Locate the cell with the specified text and output its [x, y] center coordinate. 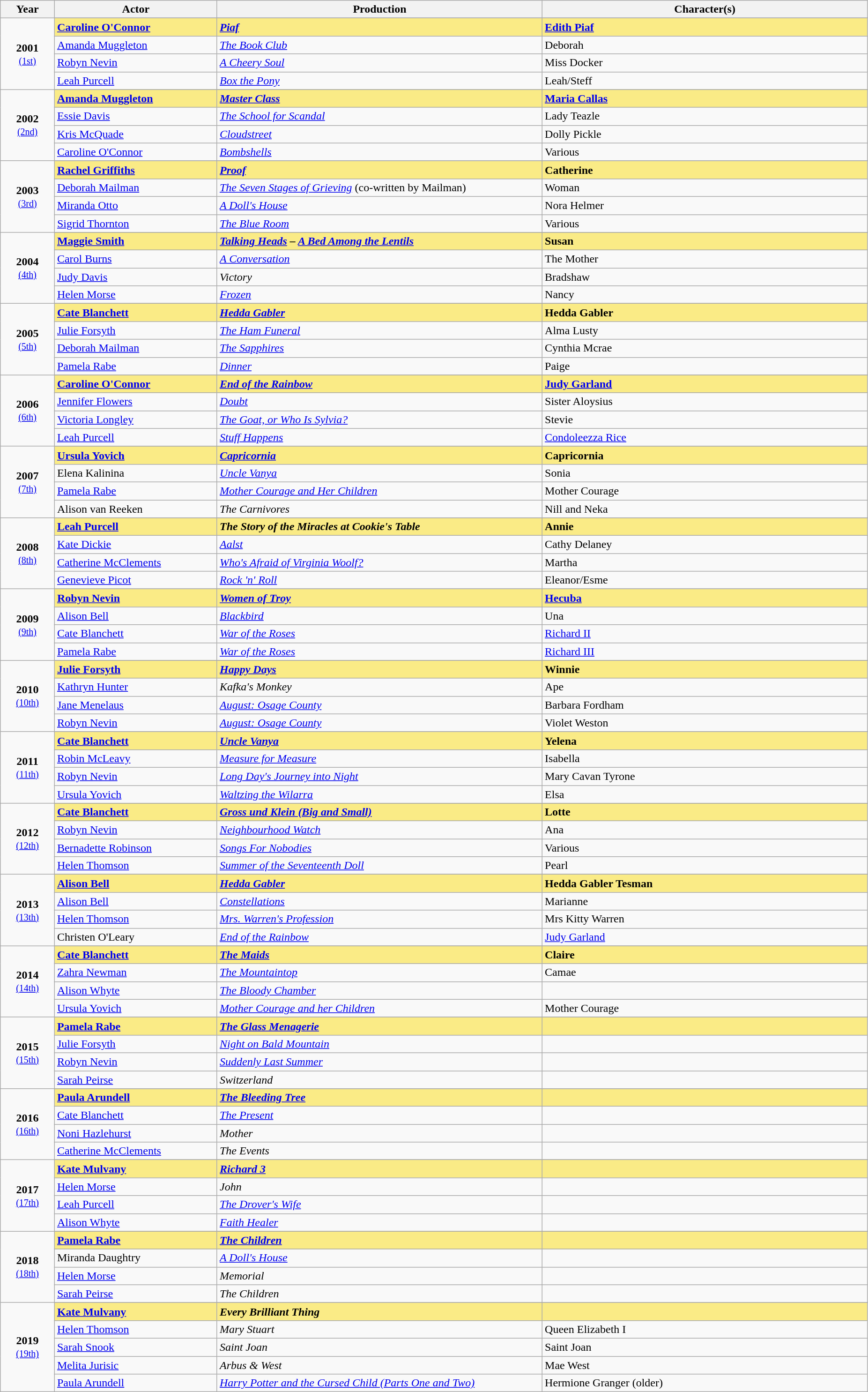
2013(13th) [28, 910]
Susan [705, 241]
Sarah Snook [136, 1347]
Dinner [379, 366]
Blackbird [379, 616]
Gross und Klein (Big and Small) [379, 812]
2006(6th) [28, 411]
Suddenly Last Summer [379, 1062]
The Mountaintop [379, 973]
2018(18th) [28, 1267]
Box the Pony [379, 81]
Waltzing the Wilarra [379, 794]
Alison van Reeken [136, 509]
Yelena [705, 741]
Harry Potter and the Cursed Child (Parts One and Two) [379, 1383]
2016(16th) [28, 1124]
Bernadette Robinson [136, 848]
Richard 3 [379, 1169]
Jennifer Flowers [136, 402]
Noni Hazlehurst [136, 1133]
John [379, 1187]
2010(10th) [28, 696]
Aalst [379, 545]
Maggie Smith [136, 241]
Nill and Neka [705, 509]
Stuff Happens [379, 437]
Arbus & West [379, 1365]
The Bloody Chamber [379, 990]
The Mother [705, 259]
Paige [705, 366]
Production [379, 9]
2005(5th) [28, 339]
2011(11th) [28, 767]
The Goat, or Who Is Sylvia? [379, 419]
Melita Jurisic [136, 1365]
A Cheery Soul [379, 63]
The Maids [379, 955]
Happy Days [379, 669]
2002(2nd) [28, 125]
Annie [705, 527]
Frozen [379, 295]
2009(9th) [28, 625]
The Blue Room [379, 224]
Mother Courage and her Children [379, 1008]
Marianne [705, 901]
Victoria Longley [136, 419]
The Story of the Miracles at Cookie's Table [379, 527]
Claire [705, 955]
Lady Teazle [705, 116]
Queen Elizabeth I [705, 1329]
Ape [705, 687]
Camae [705, 973]
Stevie [705, 419]
A Conversation [379, 259]
Mother Courage and Her Children [379, 491]
Jane Menelaus [136, 705]
Proof [379, 170]
The Drover's Wife [379, 1205]
Isabella [705, 758]
Dolly Pickle [705, 134]
Bombshells [379, 152]
Night on Bald Mountain [379, 1044]
Miranda Otto [136, 205]
Leah/Steff [705, 81]
Constellations [379, 901]
Christen O'Leary [136, 937]
The School for Scandal [379, 116]
Actor [136, 9]
Carol Burns [136, 259]
Cloudstreet [379, 134]
Year [28, 9]
Measure for Measure [379, 758]
Mary Stuart [379, 1329]
Kathryn Hunter [136, 687]
Every Brilliant Thing [379, 1311]
Violet Weston [705, 723]
Elsa [705, 794]
Master Class [379, 98]
Winnie [705, 669]
Richard II [705, 634]
Eleanor/Esme [705, 580]
Judy Davis [136, 277]
Memorial [379, 1276]
Miss Docker [705, 63]
2001(1st) [28, 54]
The Glass Menagerie [379, 1026]
Genevieve Picot [136, 580]
2017(17th) [28, 1196]
Elena Kalinina [136, 473]
The Present [379, 1115]
Pearl [705, 866]
Deborah [705, 45]
Una [705, 616]
Songs For Nobodies [379, 848]
2008(8th) [28, 554]
Hecuba [705, 598]
Mrs Kitty Warren [705, 919]
Kafka's Monkey [379, 687]
2007(7th) [28, 482]
Mae West [705, 1365]
The Events [379, 1151]
Woman [705, 187]
Mrs. Warren's Profession [379, 919]
Kris McQuade [136, 134]
Condoleezza Rice [705, 437]
The Bleeding Tree [379, 1098]
Bradshaw [705, 277]
Faith Healer [379, 1222]
Doubt [379, 402]
2003(3rd) [28, 196]
Switzerland [379, 1079]
Character(s) [705, 9]
The Seven Stages of Grieving (co-written by Mailman) [379, 187]
Lotte [705, 812]
The Book Club [379, 45]
Mary Cavan Tyrone [705, 776]
Nora Helmer [705, 205]
Barbara Fordham [705, 705]
The Carnivores [379, 509]
Ana [705, 830]
Summer of the Seventeenth Doll [379, 866]
Mother [379, 1133]
2014(14th) [28, 981]
Martha [705, 562]
2015(15th) [28, 1053]
Zahra Newman [136, 973]
Hedda Gabler Tesman [705, 883]
Cynthia Mcrae [705, 348]
Talking Heads – A Bed Among the Lentils [379, 241]
Rock 'n' Roll [379, 580]
Women of Troy [379, 598]
Kate Dickie [136, 545]
2004(4th) [28, 268]
Cathy Delaney [705, 545]
Victory [379, 277]
2019(19th) [28, 1347]
Catherine [705, 170]
Richard III [705, 651]
Neighbourhood Watch [379, 830]
Rachel Griffiths [136, 170]
Robin McLeavy [136, 758]
Sonia [705, 473]
Maria Callas [705, 98]
Piaf [379, 27]
Nancy [705, 295]
Who's Afraid of Virginia Woolf? [379, 562]
Sister Aloysius [705, 402]
Essie Davis [136, 116]
2012(12th) [28, 839]
Sigrid Thornton [136, 224]
Long Day's Journey into Night [379, 776]
Edith Piaf [705, 27]
Hermione Granger (older) [705, 1383]
The Ham Funeral [379, 330]
Miranda Daughtry [136, 1258]
Alma Lusty [705, 330]
The Sapphires [379, 348]
